For the text-containing cell, return its midpoint in (x, y) coordinate format. 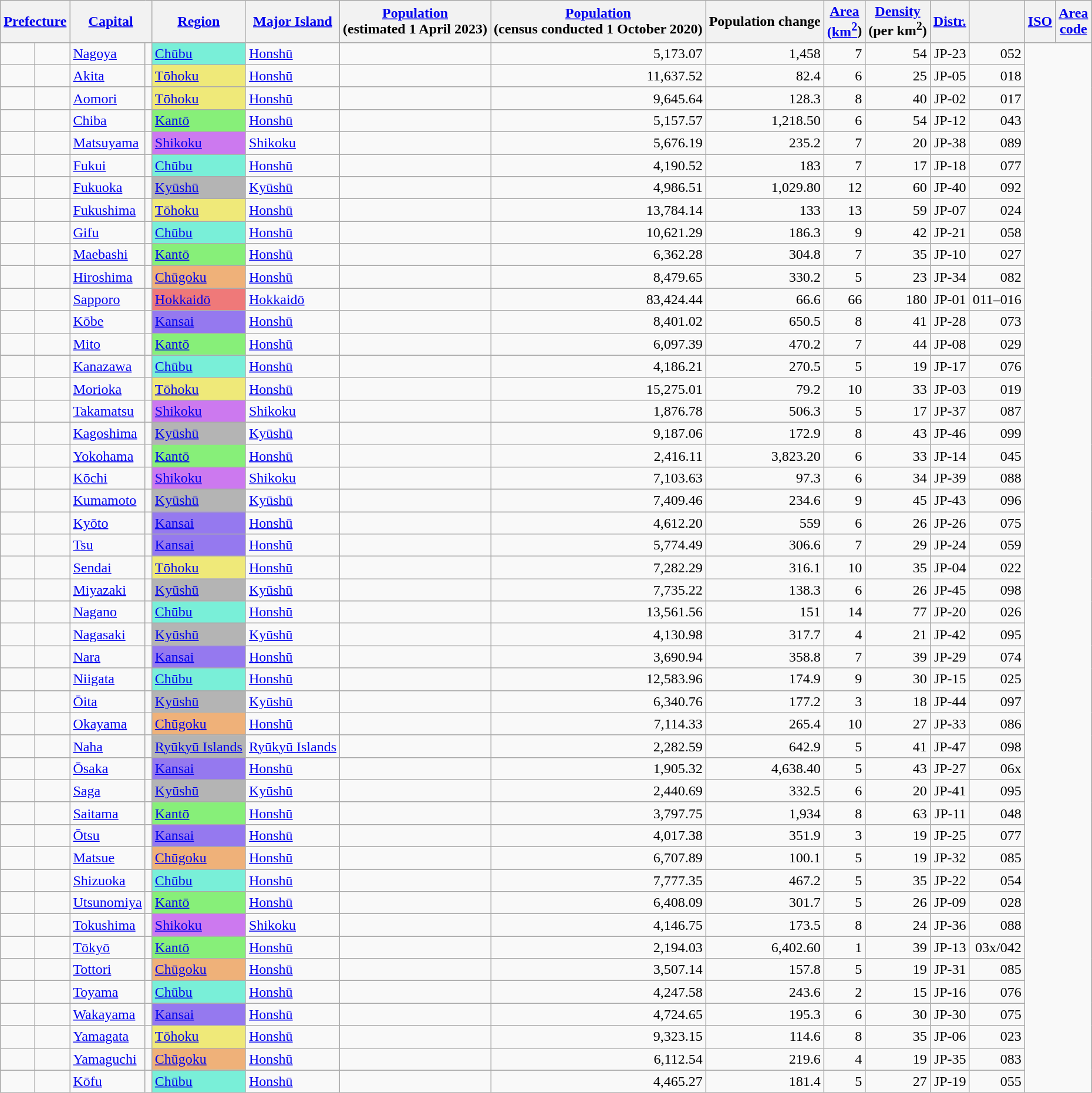
4,190.52 (599, 166)
Tōkyō (107, 947)
Area(km2) (844, 22)
Kanazawa (107, 366)
JP-25 (950, 835)
174.9 (764, 679)
2 (844, 992)
6,402.60 (764, 947)
Nagoya (107, 53)
025 (997, 679)
4,638.40 (764, 768)
97.3 (764, 478)
JP-10 (950, 255)
151 (764, 612)
Matsuyama (107, 143)
11,637.52 (599, 76)
332.5 (764, 791)
JP-32 (950, 858)
358.8 (764, 657)
18 (898, 701)
059 (997, 545)
JP-42 (950, 635)
8,401.02 (599, 322)
Distr. (950, 22)
234.6 (764, 501)
186.3 (764, 232)
34 (898, 478)
JP-04 (950, 568)
JP-19 (950, 1081)
Nara (107, 657)
Population change (764, 22)
Utsunomiya (107, 903)
24 (898, 925)
JP-08 (950, 344)
45 (898, 501)
JP-09 (950, 903)
42 (898, 232)
Naha (107, 746)
10,621.29 (599, 232)
77 (898, 612)
650.5 (764, 322)
087 (997, 411)
JP-30 (950, 1014)
15 (898, 992)
642.9 (764, 746)
1,934 (764, 813)
44 (898, 344)
Hiroshima (107, 277)
Maebashi (107, 255)
40 (898, 98)
66.6 (764, 299)
317.7 (764, 635)
6,707.89 (599, 858)
114.6 (764, 1037)
2,416.11 (599, 456)
6,112.54 (599, 1059)
JP-41 (950, 791)
Takamatsu (107, 411)
Wakayama (107, 1014)
304.8 (764, 255)
13 (844, 210)
1,876.78 (599, 411)
052 (997, 53)
JP-24 (950, 545)
235.2 (764, 143)
Matsue (107, 858)
13,561.56 (599, 612)
3,797.75 (599, 813)
Yamaguchi (107, 1059)
6,408.09 (599, 903)
Akita (107, 76)
Saga (107, 791)
3,823.20 (764, 456)
JP-43 (950, 501)
Morioka (107, 389)
306.6 (764, 545)
096 (997, 501)
15,275.01 (599, 389)
086 (997, 724)
Kumamoto (107, 501)
21 (898, 635)
559 (764, 523)
183 (764, 166)
Population(estimated 1 April 2023) (416, 22)
Yokohama (107, 456)
173.5 (764, 925)
4,247.58 (599, 992)
100.1 (764, 858)
467.2 (764, 881)
018 (997, 76)
03x/042 (997, 947)
074 (997, 657)
12,583.96 (599, 679)
63 (898, 813)
1,218.50 (764, 120)
181.4 (764, 1081)
Gifu (107, 232)
219.6 (764, 1059)
026 (997, 612)
083 (997, 1059)
Region (198, 22)
Tottori (107, 970)
JP-01 (950, 299)
092 (997, 188)
JP-31 (950, 970)
Chiba (107, 120)
058 (997, 232)
055 (997, 1081)
JP-38 (950, 143)
06x (997, 768)
JP-28 (950, 322)
243.6 (764, 992)
022 (997, 568)
JP-26 (950, 523)
4,130.98 (599, 635)
017 (997, 98)
7,777.35 (599, 881)
029 (997, 344)
2,194.03 (599, 947)
JP-34 (950, 277)
JP-27 (950, 768)
JP-29 (950, 657)
Density(per km2) (898, 22)
011–016 (997, 299)
506.3 (764, 411)
JP-02 (950, 98)
Population (census conducted 1 October 2020) (599, 22)
Fukuoka (107, 188)
023 (997, 1037)
024 (997, 210)
5,157.57 (599, 120)
019 (997, 389)
Kagoshima (107, 433)
265.4 (764, 724)
JP-21 (950, 232)
Kōbe (107, 322)
177.2 (764, 701)
Toyama (107, 992)
Aomori (107, 98)
Sapporo (107, 299)
128.3 (764, 98)
4,017.38 (599, 835)
JP-15 (950, 679)
13,784.14 (599, 210)
157.8 (764, 970)
JP-07 (950, 210)
JP-12 (950, 120)
Tsu (107, 545)
Saitama (107, 813)
028 (997, 903)
JP-36 (950, 925)
054 (997, 881)
099 (997, 433)
7,735.22 (599, 590)
12 (844, 188)
3,690.94 (599, 657)
Areacode (1073, 22)
089 (997, 143)
Fukushima (107, 210)
470.2 (764, 344)
JP-47 (950, 746)
Ōsaka (107, 768)
Prefecture (35, 22)
JP-20 (950, 612)
Kōfu (107, 1081)
045 (997, 456)
5,173.07 (599, 53)
082 (997, 277)
180 (898, 299)
043 (997, 120)
JP-03 (950, 389)
316.1 (764, 568)
330.2 (764, 277)
Capital (110, 22)
2,282.59 (599, 746)
JP-06 (950, 1037)
JP-39 (950, 478)
4,186.21 (599, 366)
Nagasaki (107, 635)
1,029.80 (764, 188)
Nagano (107, 612)
Kōchi (107, 478)
133 (764, 210)
4,465.27 (599, 1081)
60 (898, 188)
23 (898, 277)
9,323.15 (599, 1037)
JP-13 (950, 947)
JP-40 (950, 188)
29 (898, 545)
138.3 (764, 590)
9,645.64 (599, 98)
Yamagata (107, 1037)
7,282.29 (599, 568)
JP-11 (950, 813)
172.9 (764, 433)
JP-05 (950, 76)
83,424.44 (599, 299)
JP-33 (950, 724)
Tokushima (107, 925)
073 (997, 322)
6,097.39 (599, 344)
7,114.33 (599, 724)
Okayama (107, 724)
2,440.69 (599, 791)
JP-18 (950, 166)
195.3 (764, 1014)
4,724.65 (599, 1014)
JP-14 (950, 456)
4,612.20 (599, 523)
JP-44 (950, 701)
14 (844, 612)
048 (997, 813)
Niigata (107, 679)
Sendai (107, 568)
7,409.46 (599, 501)
82.4 (764, 76)
4,986.51 (599, 188)
301.7 (764, 903)
9,187.06 (599, 433)
JP-45 (950, 590)
JP-35 (950, 1059)
ISO (1040, 22)
Ōita (107, 701)
097 (997, 701)
3,507.14 (599, 970)
JP-22 (950, 881)
Ōtsu (107, 835)
6,362.28 (599, 255)
5,676.19 (599, 143)
JP-16 (950, 992)
4,146.75 (599, 925)
79.2 (764, 389)
JP-17 (950, 366)
59 (898, 210)
8,479.65 (599, 277)
66 (844, 299)
5,774.49 (599, 545)
Mito (107, 344)
027 (997, 255)
Shizuoka (107, 881)
JP-23 (950, 53)
7,103.63 (599, 478)
25 (898, 76)
1 (844, 947)
Major Island (292, 22)
Fukui (107, 166)
Kyōto (107, 523)
351.9 (764, 835)
270.5 (764, 366)
JP-46 (950, 433)
1,905.32 (599, 768)
6,340.76 (599, 701)
1,458 (764, 53)
Miyazaki (107, 590)
JP-37 (950, 411)
